Return the (X, Y) coordinate for the center point of the cell that contains the specified text.  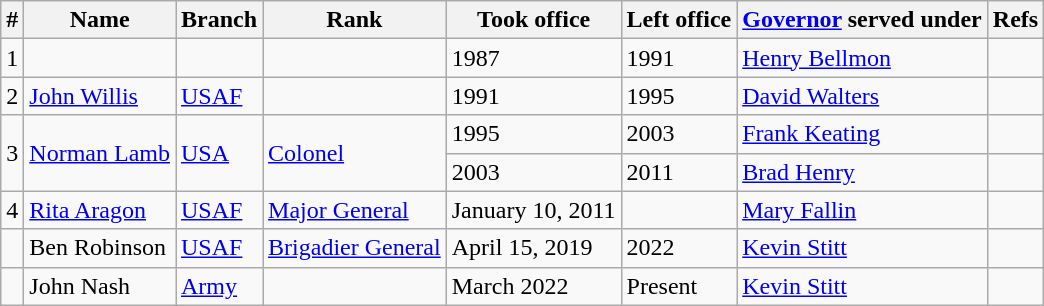
John Willis (100, 96)
4 (12, 210)
Branch (220, 20)
Norman Lamb (100, 153)
2022 (679, 248)
Rank (355, 20)
March 2022 (534, 286)
Rita Aragon (100, 210)
Brigadier General (355, 248)
2011 (679, 172)
April 15, 2019 (534, 248)
Name (100, 20)
Took office (534, 20)
Colonel (355, 153)
Frank Keating (862, 134)
Governor served under (862, 20)
John Nash (100, 286)
1 (12, 58)
3 (12, 153)
1987 (534, 58)
Present (679, 286)
January 10, 2011 (534, 210)
Henry Bellmon (862, 58)
David Walters (862, 96)
Ben Robinson (100, 248)
2 (12, 96)
# (12, 20)
Army (220, 286)
USA (220, 153)
Major General (355, 210)
Mary Fallin (862, 210)
Left office (679, 20)
Brad Henry (862, 172)
Refs (1015, 20)
